Extract the [X, Y] coordinate from the center of the cell holding the provided text.  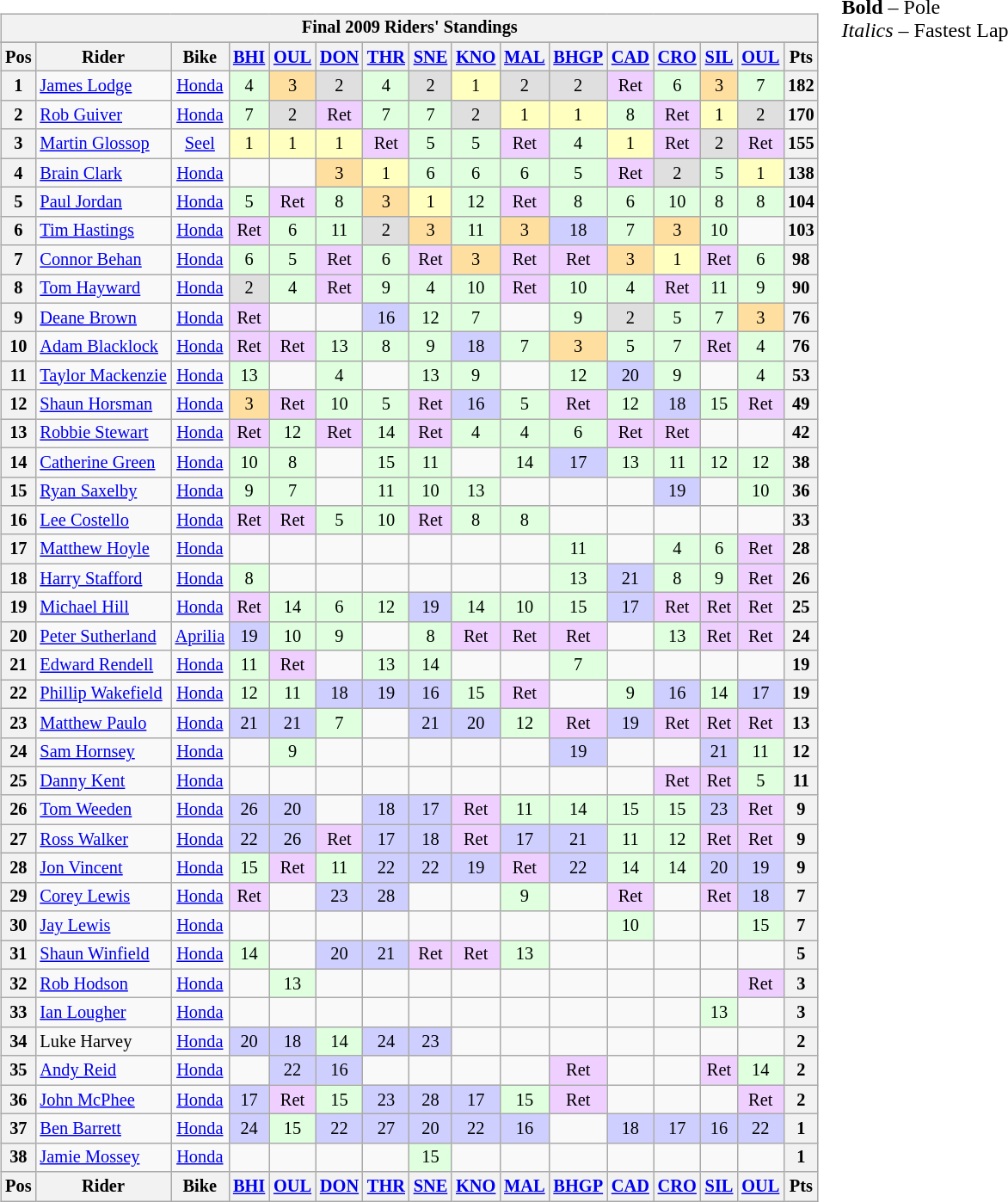
30 [18, 926]
Brain Clark [103, 173]
Paul Jordan [103, 202]
Seel [200, 144]
Tim Hastings [103, 231]
Lee Costello [103, 521]
138 [801, 173]
Jamie Mossey [103, 1157]
34 [18, 1042]
Jay Lewis [103, 926]
Phillip Wakefield [103, 694]
37 [18, 1129]
Rob Hodson [103, 983]
Matthew Hoyle [103, 549]
Edward Rendell [103, 665]
Taylor Mackenzie [103, 376]
Corey Lewis [103, 897]
Ross Walker [103, 839]
29 [18, 897]
Harry Stafford [103, 578]
104 [801, 202]
35 [18, 1070]
49 [801, 404]
Shaun Winfield [103, 955]
Sam Hornsey [103, 752]
42 [801, 434]
Danny Kent [103, 781]
Robbie Stewart [103, 434]
Aprilia [200, 636]
Matthew Paulo [103, 723]
Peter Sutherland [103, 636]
53 [801, 376]
John McPhee [103, 1100]
31 [18, 955]
Ian Lougher [103, 1013]
Ben Barrett [103, 1129]
Martin Glossop [103, 144]
James Lodge [103, 86]
Michael Hill [103, 607]
Connor Behan [103, 260]
98 [801, 260]
Jon Vincent [103, 868]
155 [801, 144]
170 [801, 115]
Luke Harvey [103, 1042]
Shaun Horsman [103, 404]
182 [801, 86]
103 [801, 231]
Adam Blacklock [103, 347]
90 [801, 289]
Deane Brown [103, 317]
Catherine Green [103, 462]
Rob Guiver [103, 115]
Andy Reid [103, 1070]
Tom Weeden [103, 810]
Tom Hayward [103, 289]
Final 2009 Riders' Standings [409, 28]
32 [18, 983]
Ryan Saxelby [103, 491]
